Search for the cell housing the specified text and yield its (x, y) center coordinate. 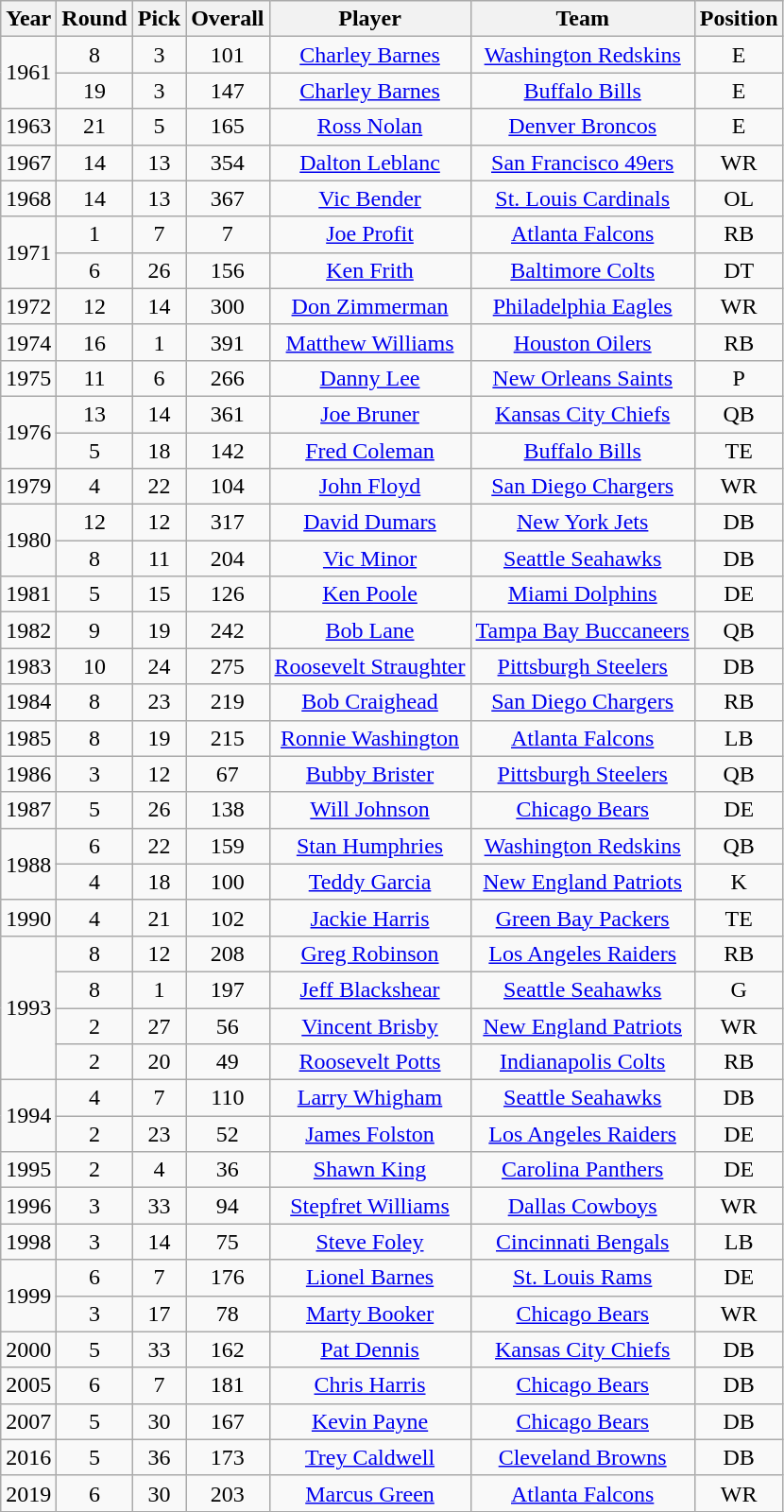
215 (228, 738)
27 (159, 1025)
James Folston (370, 1134)
Will Johnson (370, 810)
Cincinnati Bengals (582, 1242)
156 (228, 270)
16 (94, 342)
317 (228, 523)
2019 (28, 1493)
138 (228, 810)
100 (228, 882)
1983 (28, 666)
Vic Minor (370, 558)
Round (94, 19)
Vincent Brisby (370, 1025)
Pick (159, 19)
49 (228, 1062)
391 (228, 342)
147 (228, 91)
181 (228, 1385)
208 (228, 954)
Trey Caldwell (370, 1457)
110 (228, 1098)
219 (228, 702)
1968 (28, 198)
1975 (28, 378)
1972 (28, 306)
Green Bay Packers (582, 918)
10 (94, 666)
1993 (28, 1007)
1971 (28, 252)
New York Jets (582, 523)
Bob Lane (370, 630)
Greg Robinson (370, 954)
266 (228, 378)
1988 (28, 864)
DT (739, 270)
Larry Whigham (370, 1098)
102 (228, 918)
9 (94, 630)
Carolina Panthers (582, 1170)
1976 (28, 432)
176 (228, 1278)
1996 (28, 1206)
John Floyd (370, 487)
24 (159, 666)
2000 (28, 1349)
52 (228, 1134)
101 (228, 55)
Dallas Cowboys (582, 1206)
Steve Foley (370, 1242)
1980 (28, 541)
Chris Harris (370, 1385)
354 (228, 163)
Tampa Bay Buccaneers (582, 630)
78 (228, 1314)
1995 (28, 1170)
142 (228, 451)
242 (228, 630)
Roosevelt Straughter (370, 666)
St. Louis Rams (582, 1278)
1963 (28, 127)
Danny Lee (370, 378)
OL (739, 198)
Matthew Williams (370, 342)
Lionel Barnes (370, 1278)
204 (228, 558)
Marty Booker (370, 1314)
94 (228, 1206)
K (739, 882)
Roosevelt Potts (370, 1062)
Year (28, 19)
Ken Frith (370, 270)
159 (228, 846)
1994 (28, 1116)
Don Zimmerman (370, 306)
Ronnie Washington (370, 738)
Teddy Garcia (370, 882)
G (739, 989)
New Orleans Saints (582, 378)
1999 (28, 1296)
1961 (28, 73)
Dalton Leblanc (370, 163)
Joe Profit (370, 234)
Denver Broncos (582, 127)
2007 (28, 1421)
1979 (28, 487)
300 (228, 306)
1984 (28, 702)
1981 (28, 594)
1986 (28, 774)
David Dumars (370, 523)
1982 (28, 630)
Vic Bender (370, 198)
126 (228, 594)
361 (228, 414)
275 (228, 666)
San Francisco 49ers (582, 163)
Pat Dennis (370, 1349)
Houston Oilers (582, 342)
67 (228, 774)
Ken Poole (370, 594)
162 (228, 1349)
1967 (28, 163)
15 (159, 594)
367 (228, 198)
P (739, 378)
17 (159, 1314)
St. Louis Cardinals (582, 198)
Bubby Brister (370, 774)
Indianapolis Colts (582, 1062)
Stepfret Williams (370, 1206)
165 (228, 127)
2005 (28, 1385)
Philadelphia Eagles (582, 306)
Joe Bruner (370, 414)
1985 (28, 738)
75 (228, 1242)
Miami Dolphins (582, 594)
56 (228, 1025)
197 (228, 989)
Stan Humphries (370, 846)
1998 (28, 1242)
1990 (28, 918)
104 (228, 487)
Jackie Harris (370, 918)
Bob Craighead (370, 702)
Fred Coleman (370, 451)
Jeff Blackshear (370, 989)
Team (582, 19)
Baltimore Colts (582, 270)
1974 (28, 342)
Marcus Green (370, 1493)
Kevin Payne (370, 1421)
Cleveland Browns (582, 1457)
Position (739, 19)
203 (228, 1493)
1987 (28, 810)
173 (228, 1457)
2016 (28, 1457)
Shawn King (370, 1170)
Overall (228, 19)
Player (370, 19)
20 (159, 1062)
Ross Nolan (370, 127)
167 (228, 1421)
